For the text-containing cell, return its midpoint in [x, y] coordinate format. 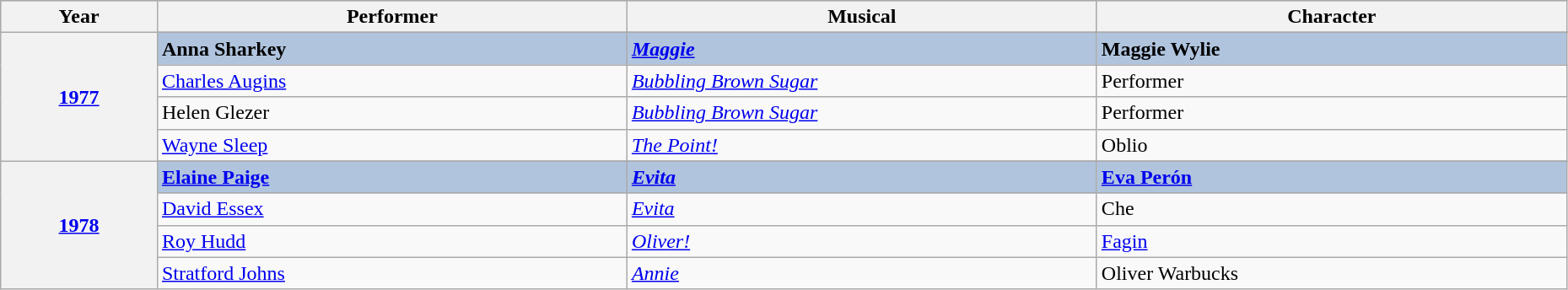
Helen Glezer [391, 113]
Character [1331, 17]
Che [1331, 209]
Wayne Sleep [391, 145]
Musical [862, 17]
Charles Augins [391, 81]
Stratford Johns [391, 273]
Fagin [1331, 241]
The Point! [862, 145]
Maggie Wylie [1331, 49]
1977 [79, 97]
Anna Sharkey [391, 49]
Oliver! [862, 241]
Oliver Warbucks [1331, 273]
Year [79, 17]
Eva Perón [1331, 177]
Oblio [1331, 145]
1978 [79, 225]
David Essex [391, 209]
Annie [862, 273]
Maggie [862, 49]
Elaine Paige [391, 177]
Roy Hudd [391, 241]
